Scan for the cell matching the given text and deliver its (x, y) coordinate at center. 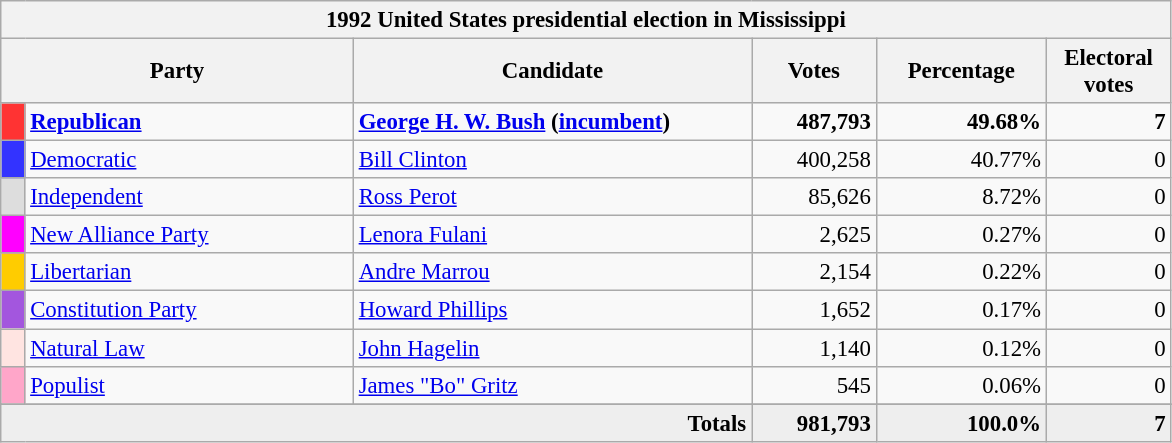
James "Bo" Gritz (552, 385)
Percentage (961, 72)
George H. W. Bush (incumbent) (552, 122)
8.72% (961, 197)
0.06% (961, 385)
Andre Marrou (552, 273)
Republican (189, 122)
0.22% (961, 273)
Lenora Fulani (552, 235)
981,793 (814, 423)
40.77% (961, 160)
2,154 (814, 273)
0.27% (961, 235)
Populist (189, 385)
0.17% (961, 310)
John Hagelin (552, 348)
1,652 (814, 310)
0.12% (961, 348)
Party (178, 72)
Natural Law (189, 348)
Candidate (552, 72)
545 (814, 385)
Totals (376, 423)
Howard Phillips (552, 310)
400,258 (814, 160)
Democratic (189, 160)
487,793 (814, 122)
85,626 (814, 197)
Votes (814, 72)
Constitution Party (189, 310)
Independent (189, 197)
Ross Perot (552, 197)
1992 United States presidential election in Mississippi (586, 20)
Bill Clinton (552, 160)
1,140 (814, 348)
New Alliance Party (189, 235)
2,625 (814, 235)
100.0% (961, 423)
49.68% (961, 122)
Electoral votes (1108, 72)
Libertarian (189, 273)
